Extract the (x, y) coordinate from the center of the cell holding the provided text.  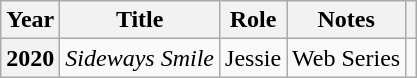
Sideways Smile (140, 58)
Notes (346, 20)
Web Series (346, 58)
2020 (30, 58)
Role (254, 20)
Jessie (254, 58)
Title (140, 20)
Year (30, 20)
